Pinpoint the cell where the given text exists, returning its (x, y) midpoint coordinate. 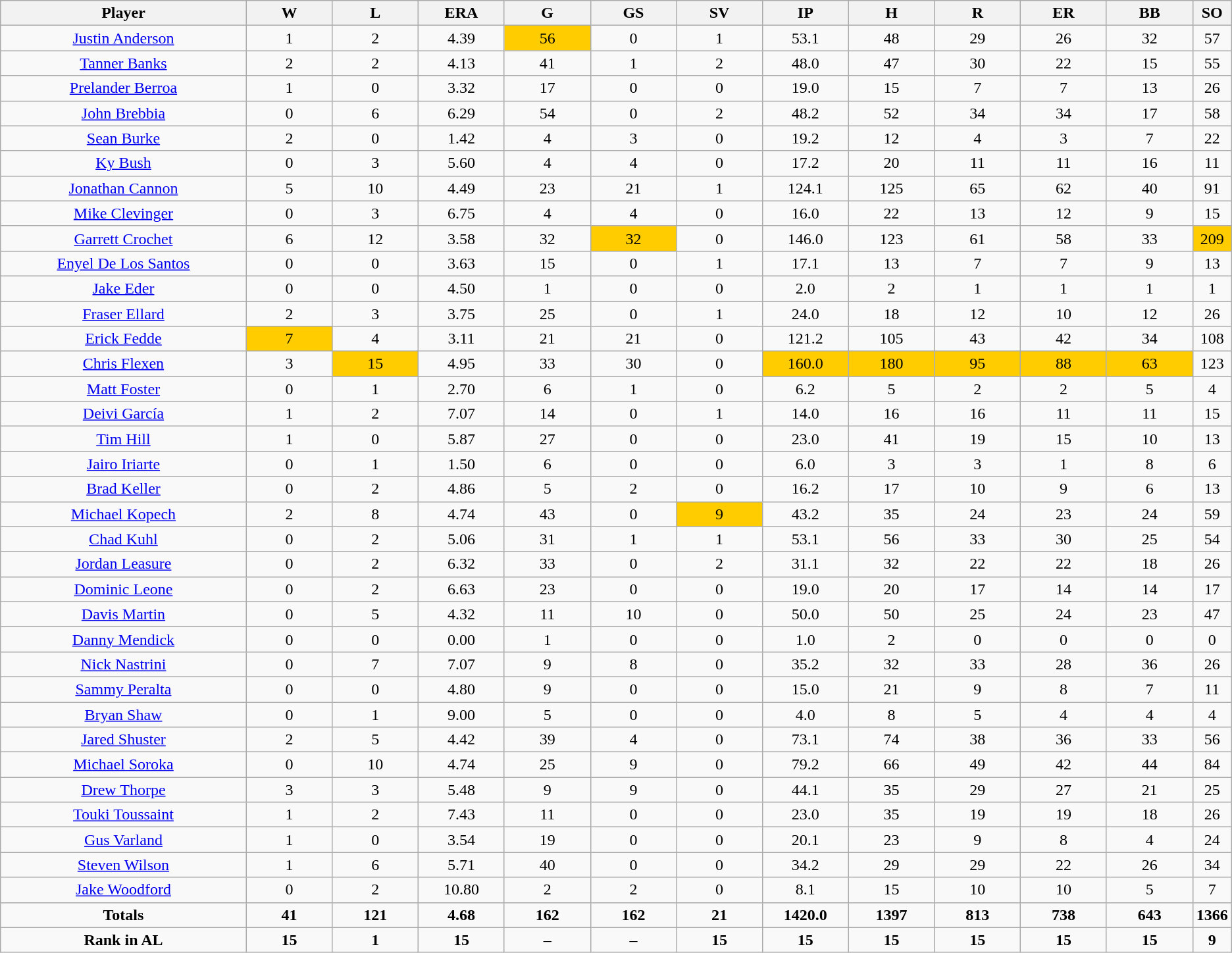
H (891, 13)
1420.0 (806, 915)
59 (1212, 514)
4.95 (462, 364)
35.2 (806, 664)
Player (124, 13)
121.2 (806, 339)
44.1 (806, 790)
Justin Anderson (124, 38)
Bryan Shaw (124, 714)
6.63 (462, 589)
5.06 (462, 539)
Mike Clevinger (124, 213)
IP (806, 13)
24.0 (806, 314)
5.87 (462, 439)
Gus Varland (124, 840)
48.2 (806, 113)
2.70 (462, 389)
55 (1212, 63)
125 (891, 188)
17.2 (806, 163)
738 (1064, 915)
50.0 (806, 614)
15.0 (806, 689)
3.63 (462, 263)
Jordan Leasure (124, 564)
6.32 (462, 564)
79.2 (806, 765)
6.75 (462, 213)
G (548, 13)
Jonathan Cannon (124, 188)
1366 (1212, 915)
5.60 (462, 163)
1.50 (462, 464)
Nick Nastrini (124, 664)
Davis Martin (124, 614)
10.80 (462, 890)
84 (1212, 765)
16.2 (806, 489)
4.86 (462, 489)
4.68 (462, 915)
4.42 (462, 740)
61 (978, 238)
20.1 (806, 840)
Jared Shuster (124, 740)
31.1 (806, 564)
BB (1149, 13)
1.42 (462, 138)
63 (1149, 364)
Steven Wilson (124, 865)
6.29 (462, 113)
5.48 (462, 790)
105 (891, 339)
14.0 (806, 414)
3.54 (462, 840)
48 (891, 38)
Michael Soroka (124, 765)
Dominic Leone (124, 589)
49 (978, 765)
66 (891, 765)
Tanner Banks (124, 63)
4.32 (462, 614)
34.2 (806, 865)
3.32 (462, 88)
GS (633, 13)
0.00 (462, 639)
43.2 (806, 514)
108 (1212, 339)
19.2 (806, 138)
3.58 (462, 238)
Rank in AL (124, 940)
28 (1064, 664)
65 (978, 188)
88 (1064, 364)
643 (1149, 915)
9.00 (462, 714)
44 (1149, 765)
Danny Mendick (124, 639)
ER (1064, 13)
121 (375, 915)
SO (1212, 13)
16.0 (806, 213)
Chris Flexen (124, 364)
Deivi García (124, 414)
Tim Hill (124, 439)
73.1 (806, 740)
1.0 (806, 639)
5.71 (462, 865)
Fraser Ellard (124, 314)
Jake Eder (124, 288)
4.80 (462, 689)
91 (1212, 188)
Chad Kuhl (124, 539)
John Brebbia (124, 113)
Prelander Berroa (124, 88)
2.0 (806, 288)
L (375, 13)
W (290, 13)
Matt Foster (124, 389)
Touki Toussaint (124, 815)
SV (720, 13)
180 (891, 364)
1397 (891, 915)
62 (1064, 188)
Sammy Peralta (124, 689)
17.1 (806, 263)
Ky Bush (124, 163)
209 (1212, 238)
4.13 (462, 63)
8.1 (806, 890)
38 (978, 740)
6.2 (806, 389)
4.49 (462, 188)
39 (548, 740)
Sean Burke (124, 138)
813 (978, 915)
Jake Woodford (124, 890)
4.50 (462, 288)
124.1 (806, 188)
Brad Keller (124, 489)
4.0 (806, 714)
48.0 (806, 63)
57 (1212, 38)
4.39 (462, 38)
3.75 (462, 314)
Garrett Crochet (124, 238)
R (978, 13)
Jairo Iriarte (124, 464)
Drew Thorpe (124, 790)
ERA (462, 13)
Totals (124, 915)
6.0 (806, 464)
3.11 (462, 339)
Enyel De Los Santos (124, 263)
74 (891, 740)
31 (548, 539)
Erick Fedde (124, 339)
146.0 (806, 238)
95 (978, 364)
52 (891, 113)
Michael Kopech (124, 514)
50 (891, 614)
7.43 (462, 815)
160.0 (806, 364)
